Return [x, y] of the center of cell containing provided text 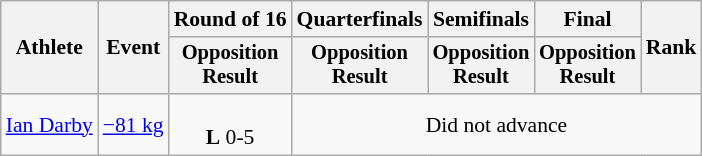
Athlete [50, 48]
Did not advance [497, 124]
L 0-5 [230, 124]
Ian Darby [50, 124]
Quarterfinals [360, 19]
Event [134, 48]
−81 kg [134, 124]
Semifinals [482, 19]
Final [588, 19]
Rank [672, 48]
Round of 16 [230, 19]
